Locate the cell with the specified text and output its [X, Y] center coordinate. 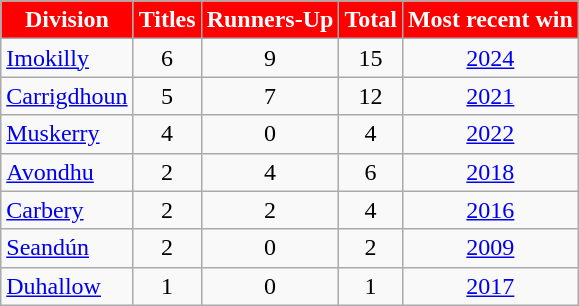
2021 [490, 96]
Carrigdhoun [67, 96]
2022 [490, 134]
Carbery [67, 210]
Most recent win [490, 20]
Runners-Up [270, 20]
Muskerry [67, 134]
15 [371, 58]
Imokilly [67, 58]
Seandún [67, 248]
2024 [490, 58]
Division [67, 20]
Titles [167, 20]
2018 [490, 172]
9 [270, 58]
Total [371, 20]
Duhallow [67, 286]
12 [371, 96]
2009 [490, 248]
2016 [490, 210]
7 [270, 96]
5 [167, 96]
2017 [490, 286]
Avondhu [67, 172]
